Detect which cell encompasses the target text, then output its (x, y) center coordinate. 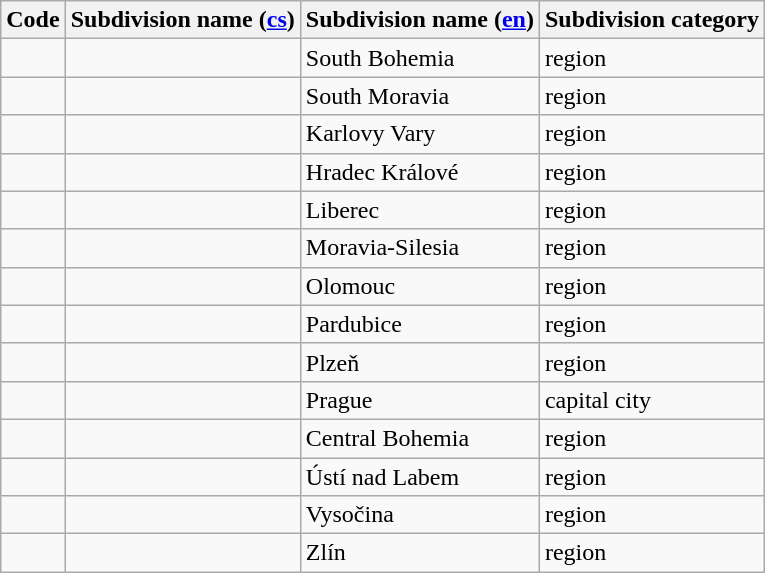
Subdivision category (652, 20)
Ústí nad Labem (420, 477)
Olomouc (420, 286)
Subdivision name (cs) (182, 20)
Central Bohemia (420, 438)
Subdivision name (en) (420, 20)
Zlín (420, 553)
Liberec (420, 210)
Hradec Králové (420, 172)
Prague (420, 400)
Vysočina (420, 515)
Code (33, 20)
Moravia-Silesia (420, 248)
Plzeň (420, 362)
Pardubice (420, 324)
Karlovy Vary (420, 134)
South Moravia (420, 96)
capital city (652, 400)
South Bohemia (420, 58)
